Detect which cell encompasses the target text, then output its (x, y) center coordinate. 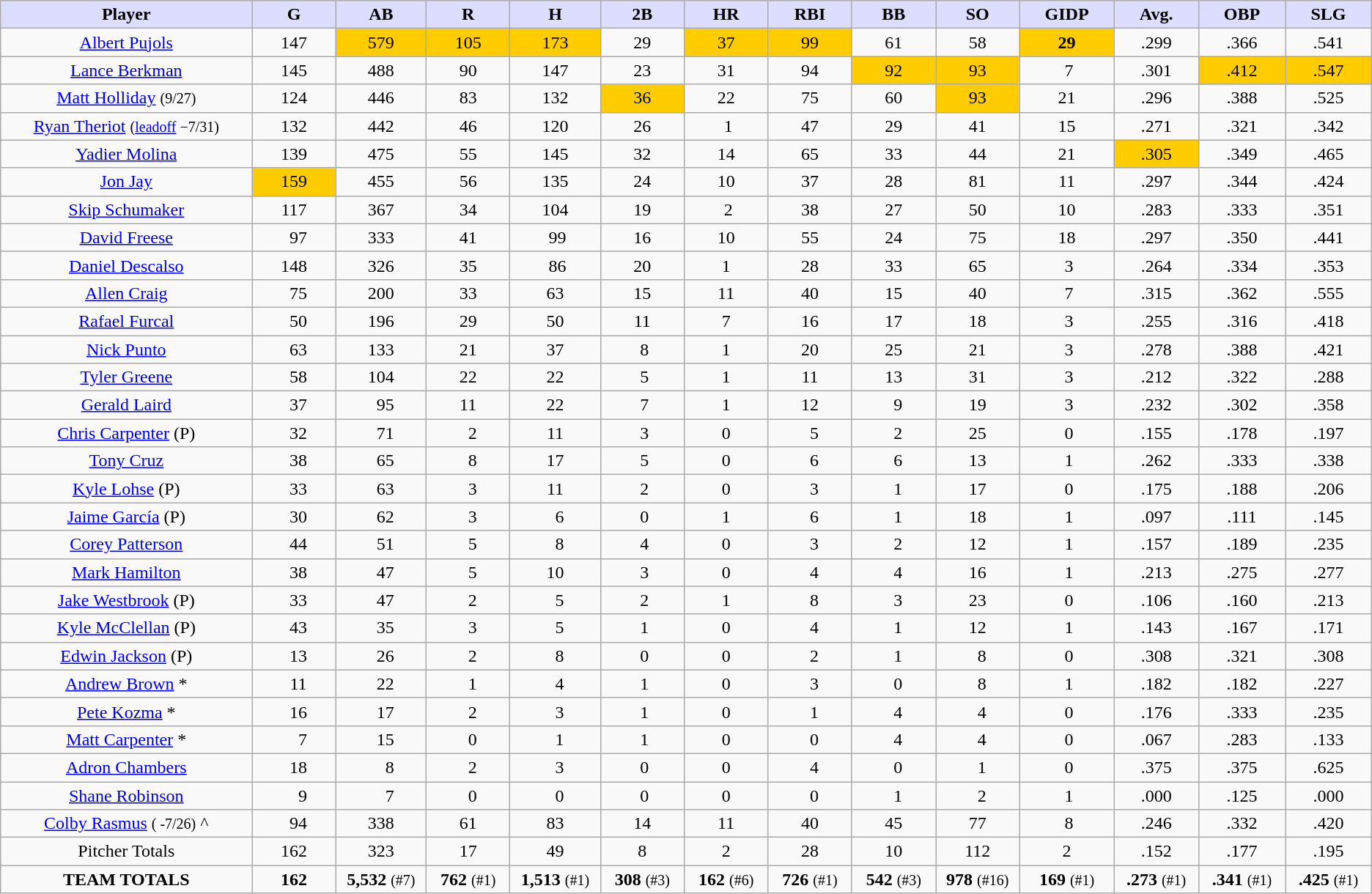
Adron Chambers (126, 767)
.197 (1329, 433)
Tony Cruz (126, 461)
.111 (1242, 517)
62 (381, 517)
.145 (1329, 517)
Avg. (1157, 15)
488 (381, 70)
Edwin Jackson (P) (126, 656)
.351 (1329, 210)
978 (#16) (978, 879)
95 (381, 405)
367 (381, 210)
R (468, 15)
308 (#3) (642, 879)
455 (381, 182)
27 (893, 210)
.301 (1157, 70)
2B (642, 15)
H (556, 15)
81 (978, 182)
Shane Robinson (126, 795)
762 (#1) (468, 879)
135 (556, 182)
.296 (1157, 98)
.418 (1329, 321)
Chris Carpenter (P) (126, 433)
.278 (1157, 350)
117 (294, 210)
.152 (1157, 851)
Jake Westbrook (P) (126, 600)
Pitcher Totals (126, 851)
71 (381, 433)
.344 (1242, 182)
.188 (1242, 489)
.349 (1242, 154)
Yadier Molina (126, 154)
Mark Hamilton (126, 572)
.275 (1242, 572)
579 (381, 43)
338 (381, 824)
.212 (1157, 377)
.195 (1329, 851)
326 (381, 265)
51 (381, 544)
.302 (1242, 405)
BB (893, 15)
Allen Craig (126, 293)
.547 (1329, 70)
.341 (#1) (1242, 879)
Corey Patterson (126, 544)
.273 (#1) (1157, 879)
.625 (1329, 767)
.175 (1157, 489)
SLG (1329, 15)
.125 (1242, 795)
OBP (1242, 15)
.334 (1242, 265)
.412 (1242, 70)
124 (294, 98)
Rafael Furcal (126, 321)
.316 (1242, 321)
Kyle McClellan (P) (126, 628)
30 (294, 517)
34 (468, 210)
1,513 (#1) (556, 879)
.338 (1329, 461)
.322 (1242, 377)
Jon Jay (126, 182)
Matt Holliday (9/27) (126, 98)
159 (294, 182)
.133 (1329, 739)
196 (381, 321)
542 (#3) (893, 879)
726 (#1) (810, 879)
.160 (1242, 600)
G (294, 15)
RBI (810, 15)
92 (893, 70)
.441 (1329, 237)
.366 (1242, 43)
105 (468, 43)
.206 (1329, 489)
323 (381, 851)
.097 (1157, 517)
90 (468, 70)
.143 (1157, 628)
200 (381, 293)
.555 (1329, 293)
.420 (1329, 824)
97 (294, 237)
112 (978, 851)
Ryan Theriot (leadoff −7/31) (126, 126)
.342 (1329, 126)
.227 (1329, 684)
Colby Rasmus ( -7/26) ^ (126, 824)
.232 (1157, 405)
GIDP (1067, 15)
162 (#6) (726, 879)
Daniel Descalso (126, 265)
David Freese (126, 237)
.332 (1242, 824)
Albert Pujols (126, 43)
TEAM TOTALS (126, 879)
.264 (1157, 265)
56 (468, 182)
173 (556, 43)
Tyler Greene (126, 377)
.246 (1157, 824)
Lance Berkman (126, 70)
5,532 (#7) (381, 879)
.315 (1157, 293)
.067 (1157, 739)
.178 (1242, 433)
77 (978, 824)
Gerald Laird (126, 405)
475 (381, 154)
.277 (1329, 572)
Matt Carpenter * (126, 739)
.255 (1157, 321)
43 (294, 628)
45 (893, 824)
.353 (1329, 265)
.465 (1329, 154)
446 (381, 98)
60 (893, 98)
139 (294, 154)
442 (381, 126)
36 (642, 98)
HR (726, 15)
Jaime García (P) (126, 517)
Andrew Brown * (126, 684)
.525 (1329, 98)
.177 (1242, 851)
.288 (1329, 377)
46 (468, 126)
.167 (1242, 628)
.271 (1157, 126)
133 (381, 350)
.176 (1157, 712)
Kyle Lohse (P) (126, 489)
.350 (1242, 237)
Nick Punto (126, 350)
.157 (1157, 544)
.262 (1157, 461)
148 (294, 265)
Pete Kozma * (126, 712)
.421 (1329, 350)
.106 (1157, 600)
.299 (1157, 43)
333 (381, 237)
.425 (#1) (1329, 879)
.305 (1157, 154)
86 (556, 265)
.189 (1242, 544)
.362 (1242, 293)
.541 (1329, 43)
AB (381, 15)
SO (978, 15)
.424 (1329, 182)
Skip Schumaker (126, 210)
169 (#1) (1067, 879)
Player (126, 15)
.358 (1329, 405)
.171 (1329, 628)
.155 (1157, 433)
49 (556, 851)
120 (556, 126)
